Pinpoint the cell where the given text exists, returning its [X, Y] midpoint coordinate. 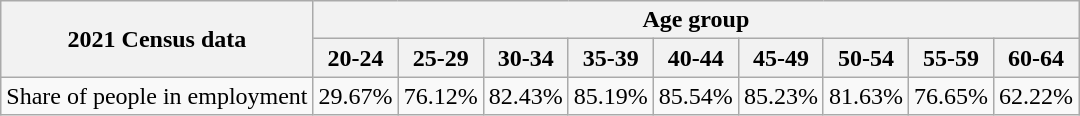
25-29 [440, 58]
35-39 [610, 58]
29.67% [356, 96]
76.12% [440, 96]
62.22% [1036, 96]
50-54 [866, 58]
20-24 [356, 58]
76.65% [950, 96]
85.23% [780, 96]
2021 Census data [157, 39]
85.19% [610, 96]
Age group [696, 20]
40-44 [696, 58]
81.63% [866, 96]
85.54% [696, 96]
55-59 [950, 58]
Share of people in employment [157, 96]
45-49 [780, 58]
30-34 [526, 58]
82.43% [526, 96]
60-64 [1036, 58]
